For the text-containing cell, return its midpoint in (X, Y) coordinate format. 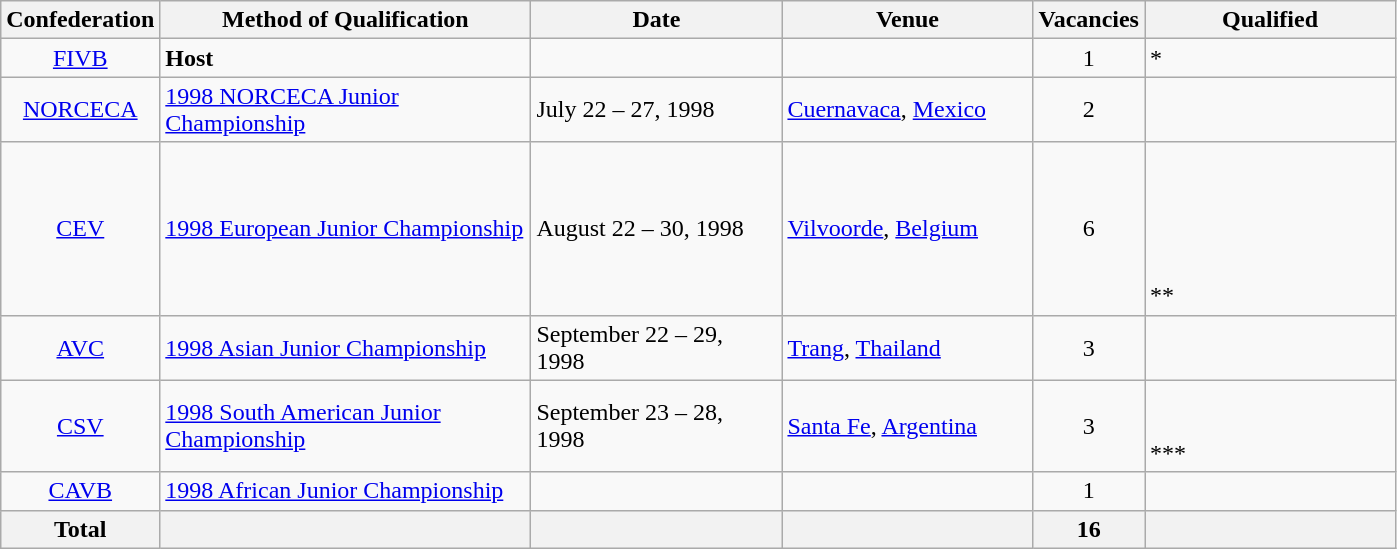
Trang, Thailand (908, 348)
Venue (908, 20)
Cuernavaca, Mexico (908, 110)
AVC (80, 348)
Santa Fe, Argentina (908, 426)
1998 South American Junior Championship (346, 426)
Date (656, 20)
CEV (80, 228)
CSV (80, 426)
* (1270, 58)
Vilvoorde, Belgium (908, 228)
Confederation (80, 20)
6 (1089, 228)
September 23 – 28, 1998 (656, 426)
FIVB (80, 58)
** (1270, 228)
Total (80, 529)
1998 European Junior Championship (346, 228)
Qualified (1270, 20)
2 (1089, 110)
Vacancies (1089, 20)
16 (1089, 529)
1998 Asian Junior Championship (346, 348)
September 22 – 29, 1998 (656, 348)
1998 NORCECA Junior Championship (346, 110)
Method of Qualification (346, 20)
Host (346, 58)
1998 African Junior Championship (346, 491)
NORCECA (80, 110)
July 22 – 27, 1998 (656, 110)
*** (1270, 426)
August 22 – 30, 1998 (656, 228)
CAVB (80, 491)
